Identify which cell holds the provided text, then report its (X, Y) central coordinate. 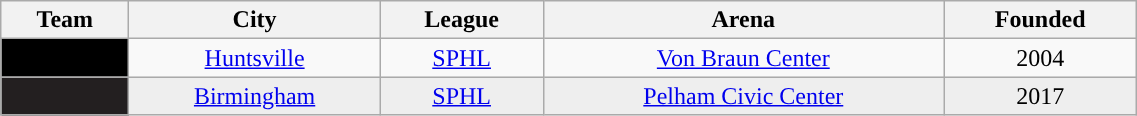
City (254, 20)
Von Braun Center (744, 58)
2017 (1040, 96)
League (462, 20)
Founded (1040, 20)
Birmingham (254, 96)
Pelham Civic Center (744, 96)
Team (65, 20)
2004 (1040, 58)
Arena (744, 20)
Huntsville (254, 58)
